Search for the cell housing the specified text and yield its (X, Y) center coordinate. 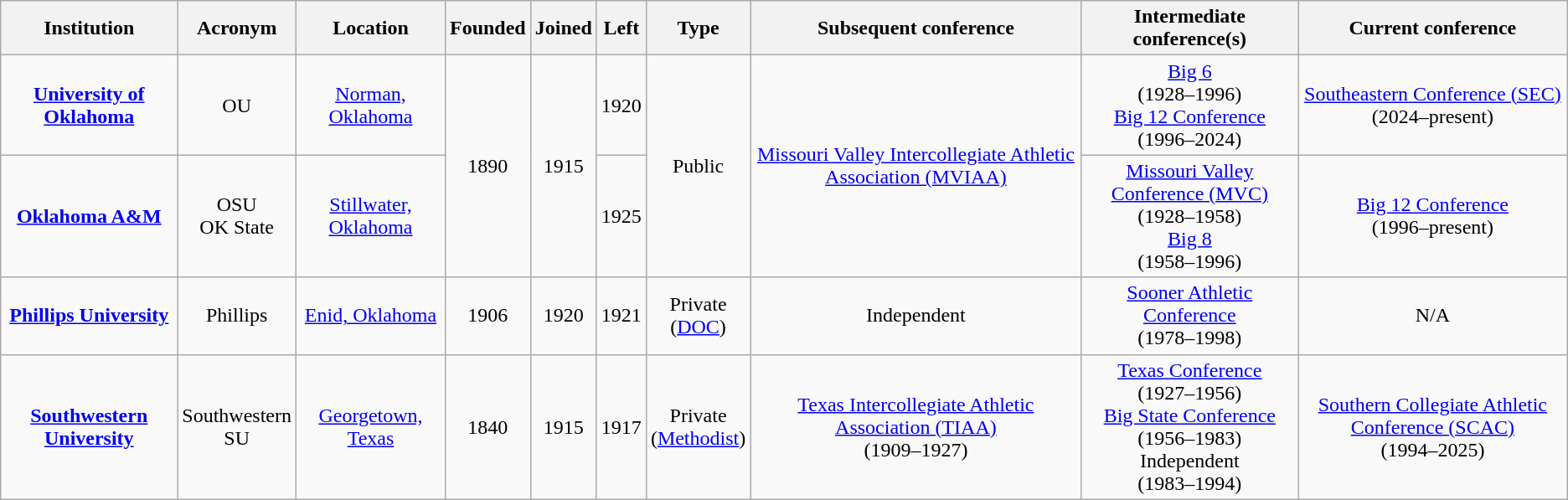
Texas Intercollegiate Athletic Association (TIAA)(1909–1927) (916, 427)
OSUOK State (237, 216)
Oklahoma A&M (89, 216)
Stillwater, Oklahoma (371, 216)
Left (622, 28)
Independent (916, 316)
Current conference (1433, 28)
Missouri Valley Intercollegiate Athletic Association (MVIAA) (916, 166)
Subsequent conference (916, 28)
1890 (487, 166)
Type (698, 28)
1921 (622, 316)
Enid, Oklahoma (371, 316)
University of Oklahoma (89, 106)
Norman, Oklahoma (371, 106)
1840 (487, 427)
Phillips (237, 316)
Big 12 Conference(1996–present) (1433, 216)
Joined (563, 28)
1925 (622, 216)
1906 (487, 316)
Location (371, 28)
Georgetown, Texas (371, 427)
Missouri Valley Conference (MVC)(1928–1958)Big 8(1958–1996) (1189, 216)
Intermediate conference(s) (1189, 28)
Big 6(1928–1996)Big 12 Conference(1996–2024) (1189, 106)
Private(DOC) (698, 316)
Founded (487, 28)
SouthwesternSU (237, 427)
OU (237, 106)
1917 (622, 427)
Texas Conference(1927–1956)Big State Conference(1956–1983)Independent(1983–1994) (1189, 427)
Southwestern University (89, 427)
Acronym (237, 28)
Southern Collegiate Athletic Conference (SCAC)(1994–2025) (1433, 427)
Institution (89, 28)
Public (698, 166)
N/A (1433, 316)
Private(Methodist) (698, 427)
Southeastern Conference (SEC)(2024–present) (1433, 106)
Sooner Athletic Conference(1978–1998) (1189, 316)
Phillips University (89, 316)
